Return [x, y] of the center of cell containing provided text 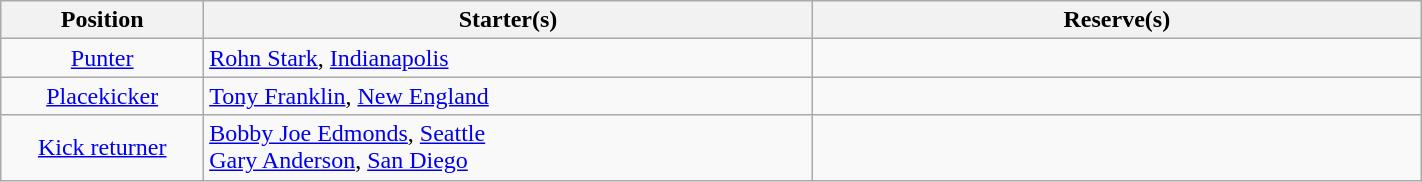
Rohn Stark, Indianapolis [508, 58]
Starter(s) [508, 20]
Kick returner [102, 148]
Position [102, 20]
Punter [102, 58]
Placekicker [102, 96]
Reserve(s) [1116, 20]
Bobby Joe Edmonds, Seattle Gary Anderson, San Diego [508, 148]
Tony Franklin, New England [508, 96]
